Provide the (X, Y) coordinate of the cell's center where the given text is located.  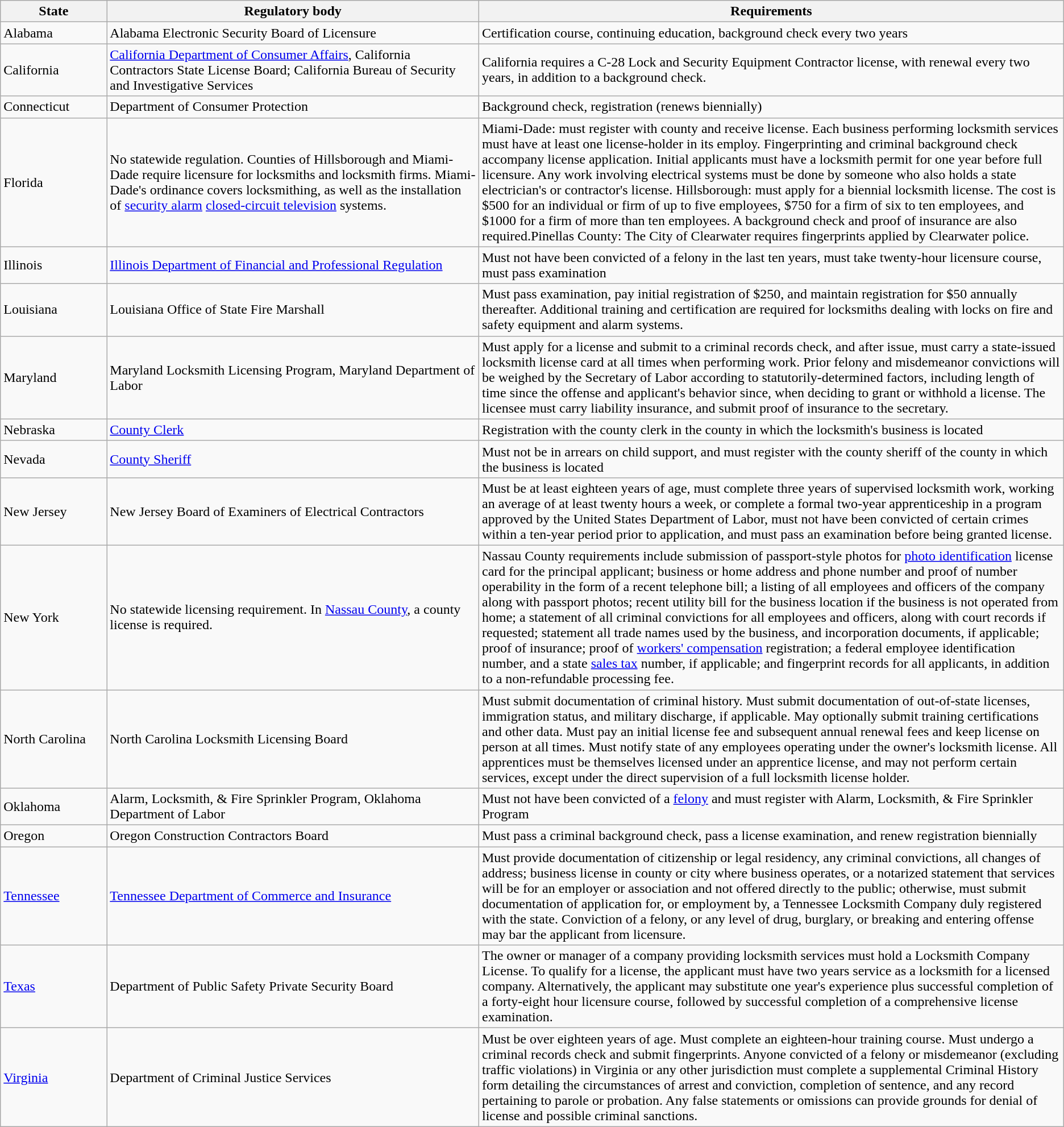
New Jersey (53, 511)
Alabama Electronic Security Board of Licensure (293, 33)
California Department of Consumer Affairs, California Contractors State License Board; California Bureau of Security and Investigative Services (293, 70)
Must not have been convicted of a felony in the last ten years, must take twenty-hour licensure course, must pass examination (771, 265)
Tennessee Department of Commerce and Insurance (293, 896)
New Jersey Board of Examiners of Electrical Contractors (293, 511)
State (53, 11)
North Carolina (53, 739)
Nevada (53, 459)
No statewide licensing requirement. In Nassau County, a county license is required. (293, 617)
Oregon Construction Contractors Board (293, 836)
County Sheriff (293, 459)
Must pass a criminal background check, pass a license examination, and renew registration biennially (771, 836)
Registration with the county clerk in the county in which the locksmith's business is located (771, 430)
Oregon (53, 836)
County Clerk (293, 430)
Department of Consumer Protection (293, 107)
Texas (53, 987)
New York (53, 617)
Alabama (53, 33)
Department of Public Safety Private Security Board (293, 987)
California (53, 70)
Requirements (771, 11)
Connecticut (53, 107)
Louisiana Office of State Fire Marshall (293, 310)
Florida (53, 182)
Certification course, continuing education, background check every two years (771, 33)
California requires a C-28 Lock and Security Equipment Contractor license, with renewal every two years, in addition to a background check. (771, 70)
Louisiana (53, 310)
Virginia (53, 1078)
Oklahoma (53, 807)
Maryland Locksmith Licensing Program, Maryland Department of Labor (293, 377)
Regulatory body (293, 11)
Department of Criminal Justice Services (293, 1078)
North Carolina Locksmith Licensing Board (293, 739)
Background check, registration (renews biennially) (771, 107)
Maryland (53, 377)
Must not have been convicted of a felony and must register with Alarm, Locksmith, & Fire Sprinkler Program (771, 807)
Alarm, Locksmith, & Fire Sprinkler Program, Oklahoma Department of Labor (293, 807)
Illinois Department of Financial and Professional Regulation (293, 265)
Must not be in arrears on child support, and must register with the county sheriff of the county in which the business is located (771, 459)
Nebraska (53, 430)
Illinois (53, 265)
Tennessee (53, 896)
